Return (x, y) of the center of cell containing provided text 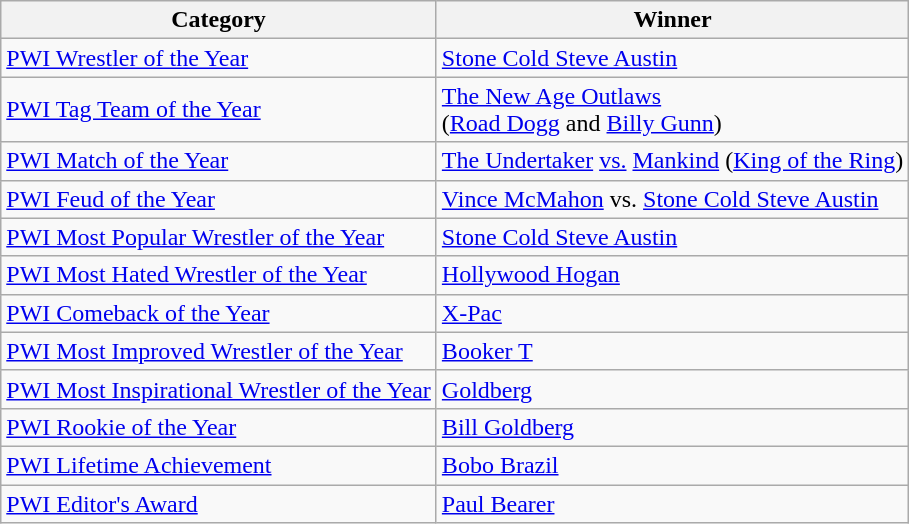
X-Pac (672, 313)
PWI Wrestler of the Year (219, 58)
PWI Lifetime Achievement (219, 465)
PWI Most Improved Wrestler of the Year (219, 351)
The New Age Outlaws(Road Dogg and Billy Gunn) (672, 110)
PWI Tag Team of the Year (219, 110)
Goldberg (672, 389)
PWI Feud of the Year (219, 199)
PWI Match of the Year (219, 161)
Bill Goldberg (672, 427)
Booker T (672, 351)
Paul Bearer (672, 503)
PWI Most Popular Wrestler of the Year (219, 237)
Bobo Brazil (672, 465)
PWI Most Hated Wrestler of the Year (219, 275)
Vince McMahon vs. Stone Cold Steve Austin (672, 199)
Category (219, 20)
PWI Rookie of the Year (219, 427)
PWI Editor's Award (219, 503)
Winner (672, 20)
PWI Comeback of the Year (219, 313)
Hollywood Hogan (672, 275)
The Undertaker vs. Mankind (King of the Ring) (672, 161)
PWI Most Inspirational Wrestler of the Year (219, 389)
